Locate the cell with the specified text and output its [x, y] center coordinate. 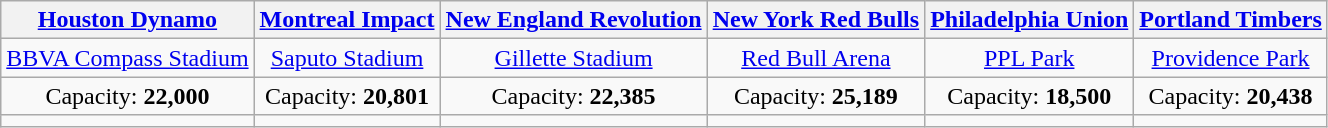
Houston Dynamo [128, 20]
Saputo Stadium [347, 58]
Capacity: 22,000 [128, 96]
Capacity: 20,438 [1231, 96]
Capacity: 18,500 [1030, 96]
Portland Timbers [1231, 20]
New York Red Bulls [816, 20]
BBVA Compass Stadium [128, 58]
PPL Park [1030, 58]
Red Bull Arena [816, 58]
Capacity: 22,385 [574, 96]
Philadelphia Union [1030, 20]
Capacity: 25,189 [816, 96]
Providence Park [1231, 58]
Montreal Impact [347, 20]
Capacity: 20,801 [347, 96]
New England Revolution [574, 20]
Gillette Stadium [574, 58]
